Determine the (x, y) coordinate at the center of the cell enclosing the given text.  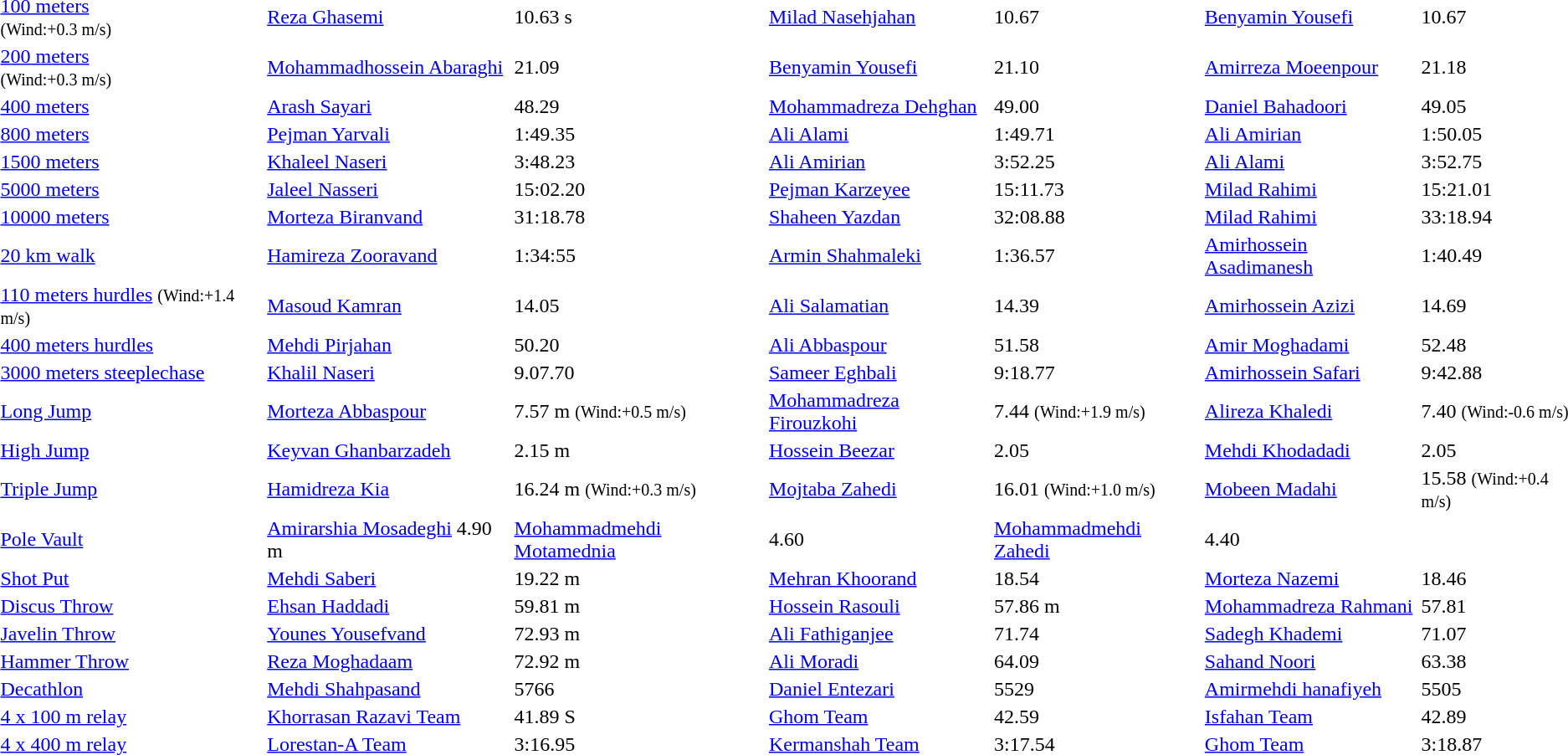
Daniel Entezari (879, 689)
1:49.71 (1096, 134)
2.05 (1096, 450)
Pejman Yarvali (388, 134)
51.58 (1096, 345)
Ehsan Haddadi (388, 606)
Amirhossein Asadimanesh (1310, 256)
Mohammadmehdi Zahedi (1096, 539)
5529 (1096, 689)
Amirhossein Azizi (1310, 306)
32:08.88 (1096, 217)
Ali Moradi (879, 661)
Mohammadreza Rahmani (1310, 606)
Shaheen Yazdan (879, 217)
Reza Moghadaam (388, 661)
Armin Shahmaleki (879, 256)
14.05 (639, 306)
9.07.70 (639, 372)
Morteza Nazemi (1310, 578)
2.15 m (639, 450)
50.20 (639, 345)
Mohammadmehdi Motamednia (639, 539)
1:49.35 (639, 134)
72.93 m (639, 634)
7.57 m (Wind:+0.5 m/s) (639, 412)
14.39 (1096, 306)
Khalil Naseri (388, 372)
Ali Salamatian (879, 306)
21.10 (1096, 67)
Pejman Karzeyee (879, 189)
Amirmehdi hanafiyeh (1310, 689)
7.44 (Wind:+1.9 m/s) (1096, 412)
19.22 m (639, 578)
Ali Abbaspour (879, 345)
16.01 (Wind:+1.0 m/s) (1096, 489)
Mohammadreza Dehghan (879, 106)
Mohammadhossein Abaraghi (388, 67)
18.54 (1096, 578)
Hossein Rasouli (879, 606)
Benyamin Yousefi (879, 67)
Younes Yousefvand (388, 634)
Mehdi Shahpasand (388, 689)
42.59 (1096, 716)
21.09 (639, 67)
Amirarshia Mosadeghi 4.90 m (388, 539)
1:36.57 (1096, 256)
Alireza Khaledi (1310, 412)
Ali Fathiganjee (879, 634)
Jaleel Nasseri (388, 189)
1:34:55 (639, 256)
Amirreza Moeenpour (1310, 67)
Sadegh Khademi (1310, 634)
57.86 m (1096, 606)
41.89 S (639, 716)
4.40 (1310, 539)
49.00 (1096, 106)
9:18.77 (1096, 372)
Ghom Team (879, 716)
Hamidreza Kia (388, 489)
Morteza Biranvand (388, 217)
Sameer Eghbali (879, 372)
48.29 (639, 106)
15:11.73 (1096, 189)
Mehdi Saberi (388, 578)
Mohammadreza Firouzkohi (879, 412)
Keyvan Ghanbarzadeh (388, 450)
Arash Sayari (388, 106)
Hamireza Zooravand (388, 256)
3:52.25 (1096, 162)
Isfahan Team (1310, 716)
Hossein Beezar (879, 450)
71.74 (1096, 634)
Mehdi Khodadadi (1310, 450)
4.60 (879, 539)
31:18.78 (639, 217)
Mojtaba Zahedi (879, 489)
64.09 (1096, 661)
16.24 m (Wind:+0.3 m/s) (639, 489)
Khorrasan Razavi Team (388, 716)
Khaleel Naseri (388, 162)
5766 (639, 689)
72.92 m (639, 661)
Masoud Kamran (388, 306)
Morteza Abbaspour (388, 412)
59.81 m (639, 606)
Mehran Khoorand (879, 578)
3:48.23 (639, 162)
15:02.20 (639, 189)
Amirhossein Safari (1310, 372)
Daniel Bahadoori (1310, 106)
Amir Moghadami (1310, 345)
Mehdi Pirjahan (388, 345)
Mobeen Madahi (1310, 489)
Sahand Noori (1310, 661)
